Capture the cell that displays the provided text and extract its (x, y) central coordinate. 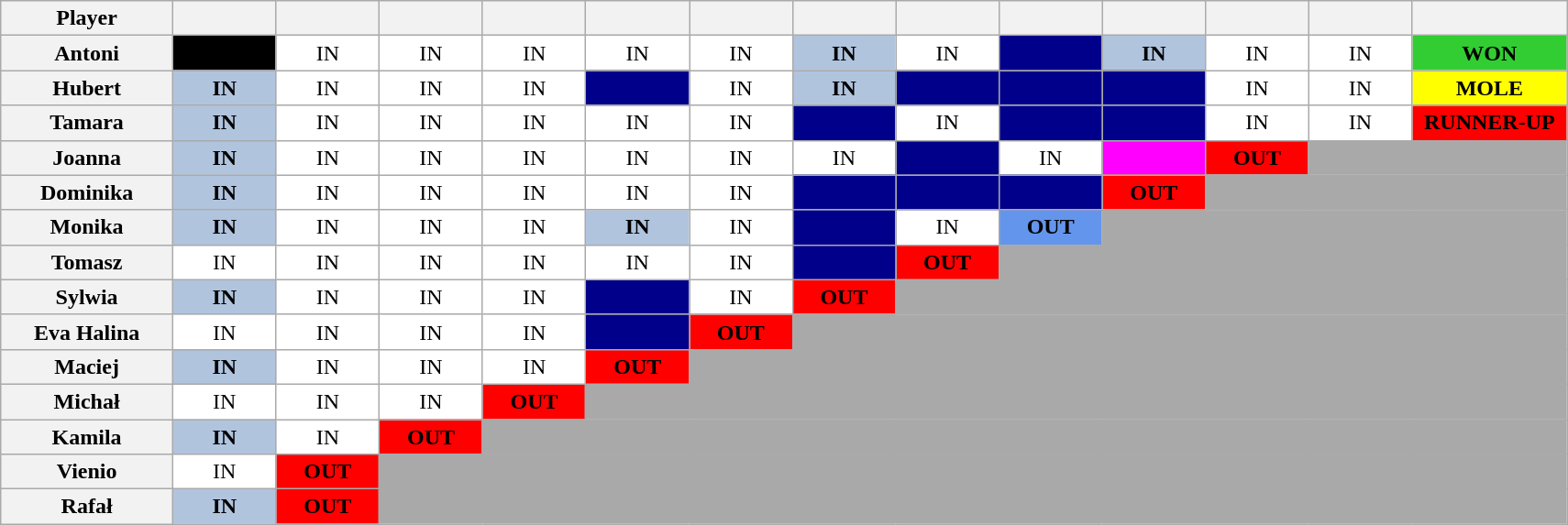
Michał (87, 401)
Tomasz (87, 262)
Joanna (87, 158)
Sylwia (87, 297)
Eva Halina (87, 332)
Maciej (87, 366)
Vienio (87, 472)
Hubert (87, 88)
Rafał (87, 507)
Antoni (87, 53)
Player (87, 18)
RUNNER-UP (1489, 123)
Tamara (87, 123)
WON (1489, 53)
Monika (87, 227)
Kamila (87, 437)
MOLE (1489, 88)
Dominika (87, 192)
